Find where the given text appears and provide that cell's center as [x, y] coordinate. 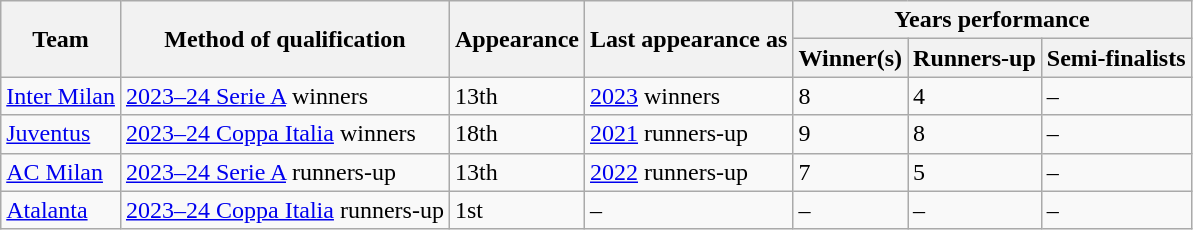
Inter Milan [61, 96]
2023–24 Coppa Italia runners-up [284, 210]
5 [975, 172]
2023–24 Coppa Italia winners [284, 134]
Semi-finalists [1116, 58]
Juventus [61, 134]
Winner(s) [850, 58]
2022 runners-up [688, 172]
Team [61, 39]
AC Milan [61, 172]
Method of qualification [284, 39]
2021 runners-up [688, 134]
Years performance [992, 20]
4 [975, 96]
18th [516, 134]
2023 winners [688, 96]
Atalanta [61, 210]
2023–24 Serie A winners [284, 96]
Appearance [516, 39]
Last appearance as [688, 39]
2023–24 Serie A runners-up [284, 172]
9 [850, 134]
Runners-up [975, 58]
7 [850, 172]
1st [516, 210]
